Identify which cell holds the provided text, then report its (x, y) central coordinate. 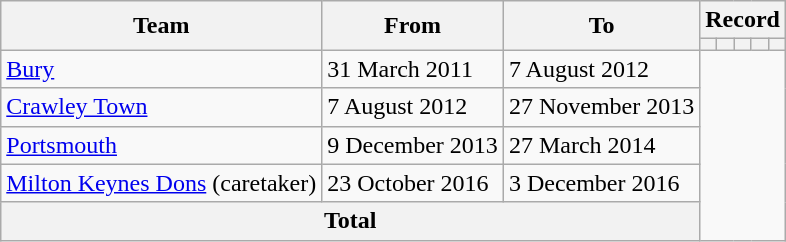
Record (743, 20)
27 November 2013 (601, 107)
Team (162, 26)
9 December 2013 (413, 145)
Total (350, 221)
Bury (162, 69)
Milton Keynes Dons (caretaker) (162, 183)
27 March 2014 (601, 145)
To (601, 26)
3 December 2016 (601, 183)
From (413, 26)
23 October 2016 (413, 183)
31 March 2011 (413, 69)
Crawley Town (162, 107)
Portsmouth (162, 145)
